Search for the cell housing the specified text and yield its (x, y) center coordinate. 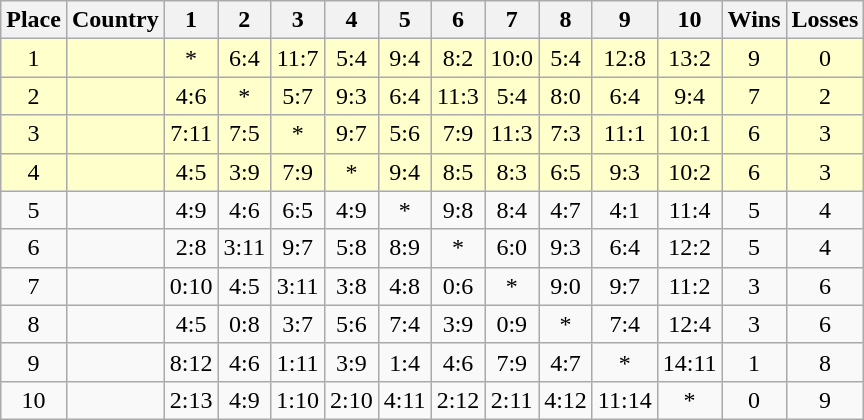
4:1 (624, 210)
1:11 (298, 362)
8:12 (191, 362)
7:5 (244, 134)
10:2 (690, 172)
12:4 (690, 324)
1:4 (404, 362)
8:0 (566, 96)
12:2 (690, 248)
11:1 (624, 134)
8:5 (458, 172)
3:7 (298, 324)
3:8 (352, 286)
12:8 (624, 58)
0:8 (244, 324)
7:3 (566, 134)
2:11 (512, 400)
2:12 (458, 400)
Place (34, 20)
11:2 (690, 286)
9:0 (566, 286)
4:11 (404, 400)
0:6 (458, 286)
14:11 (690, 362)
2:13 (191, 400)
6:0 (512, 248)
11:14 (624, 400)
13:2 (690, 58)
8:9 (404, 248)
0:9 (512, 324)
10:0 (512, 58)
2:10 (352, 400)
5:8 (352, 248)
11:7 (298, 58)
Losses (825, 20)
1:10 (298, 400)
Wins (754, 20)
9:8 (458, 210)
4:8 (404, 286)
8:4 (512, 210)
7:11 (191, 134)
0:10 (191, 286)
2:8 (191, 248)
11:4 (690, 210)
8:2 (458, 58)
10:1 (690, 134)
5:7 (298, 96)
Country (115, 20)
8:3 (512, 172)
4:12 (566, 400)
